Detect which cell encompasses the target text, then output its [x, y] center coordinate. 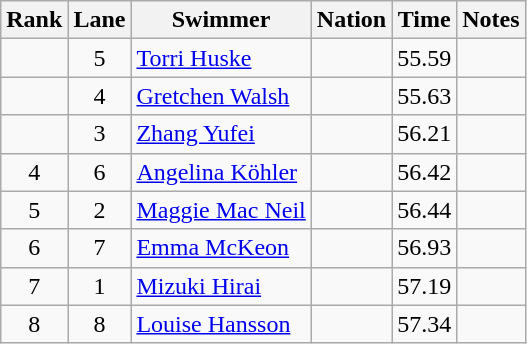
3 [100, 134]
Swimmer [221, 20]
Gretchen Walsh [221, 96]
Time [424, 20]
Mizuki Hirai [221, 286]
57.19 [424, 286]
Nation [351, 20]
56.93 [424, 248]
Zhang Yufei [221, 134]
56.21 [424, 134]
57.34 [424, 324]
Louise Hansson [221, 324]
2 [100, 210]
1 [100, 286]
Rank [34, 20]
55.63 [424, 96]
55.59 [424, 58]
Emma McKeon [221, 248]
56.42 [424, 172]
Maggie Mac Neil [221, 210]
Torri Huske [221, 58]
Angelina Köhler [221, 172]
56.44 [424, 210]
Notes [491, 20]
Lane [100, 20]
